For the text-containing cell, return its midpoint in [X, Y] coordinate format. 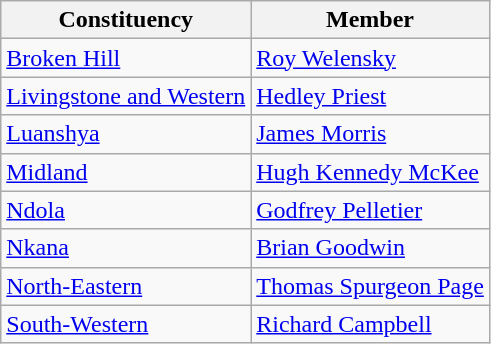
Ndola [126, 210]
Godfrey Pelletier [370, 210]
Livingstone and Western [126, 96]
Midland [126, 172]
Richard Campbell [370, 324]
Broken Hill [126, 58]
Constituency [126, 20]
Roy Welensky [370, 58]
Member [370, 20]
Brian Goodwin [370, 248]
Hugh Kennedy McKee [370, 172]
James Morris [370, 134]
North-Eastern [126, 286]
Nkana [126, 248]
Hedley Priest [370, 96]
Thomas Spurgeon Page [370, 286]
South-Western [126, 324]
Luanshya [126, 134]
